Pinpoint the cell where the given text exists, returning its [X, Y] midpoint coordinate. 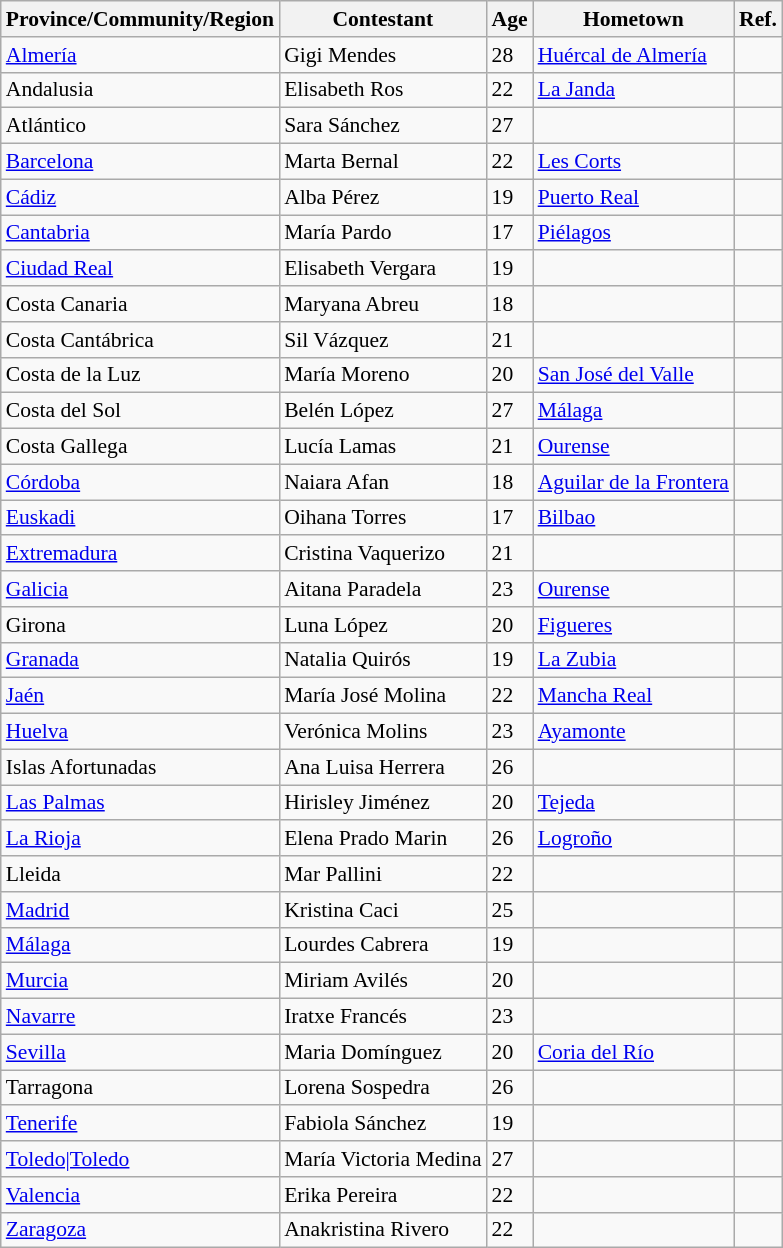
Lourdes Cabrera [382, 945]
Mar Pallini [382, 874]
Verónica Molins [382, 732]
Almería [140, 55]
Oihana Torres [382, 518]
La Zubia [634, 660]
Islas Afortunadas [140, 767]
Madrid [140, 910]
Murcia [140, 981]
Costa Gallega [140, 447]
Lleida [140, 874]
María Moreno [382, 375]
Jaén [140, 696]
Lucía Lamas [382, 447]
Galicia [140, 589]
Maryana Abreu [382, 304]
Sil Vázquez [382, 340]
Elena Prado Marin [382, 839]
Natalia Quirós [382, 660]
San José del Valle [634, 375]
Ref. [758, 19]
Province/Community/Region [140, 19]
Aguilar de la Frontera [634, 482]
Alba Pérez [382, 197]
María José Molina [382, 696]
María Victoria Medina [382, 1159]
Marta Bernal [382, 162]
Logroño [634, 839]
Tejeda [634, 803]
Sevilla [140, 1052]
Piélagos [634, 233]
Lorena Sospedra [382, 1088]
Atlántico [140, 126]
Maria Domínguez [382, 1052]
Elisabeth Ros [382, 90]
Tenerife [140, 1124]
Zaragoza [140, 1230]
25 [510, 910]
Age [510, 19]
Costa Canaria [140, 304]
Luna López [382, 625]
Anakristina Rivero [382, 1230]
Granada [140, 660]
Figueres [634, 625]
Andalusia [140, 90]
Les Corts [634, 162]
Iratxe Francés [382, 1017]
Valencia [140, 1195]
Naiara Afan [382, 482]
María Pardo [382, 233]
Puerto Real [634, 197]
Córdoba [140, 482]
Aitana Paradela [382, 589]
Cristina Vaquerizo [382, 554]
Costa del Sol [140, 411]
Navarre [140, 1017]
Sara Sánchez [382, 126]
Fabiola Sánchez [382, 1124]
Miriam Avilés [382, 981]
Extremadura [140, 554]
Costa de la Luz [140, 375]
Hirisley Jiménez [382, 803]
Costa Cantábrica [140, 340]
Huércal de Almería [634, 55]
Euskadi [140, 518]
28 [510, 55]
Huelva [140, 732]
Ana Luisa Herrera [382, 767]
La Rioja [140, 839]
Las Palmas [140, 803]
Toledo|Toledo [140, 1159]
Erika Pereira [382, 1195]
Hometown [634, 19]
Ciudad Real [140, 269]
Gigi Mendes [382, 55]
Contestant [382, 19]
Kristina Caci [382, 910]
Girona [140, 625]
Tarragona [140, 1088]
Cantabria [140, 233]
La Janda [634, 90]
Bilbao [634, 518]
Belén López [382, 411]
Elisabeth Vergara [382, 269]
Ayamonte [634, 732]
Mancha Real [634, 696]
Cádiz [140, 197]
Barcelona [140, 162]
Coria del Río [634, 1052]
